Return (X, Y) of the center of cell containing provided text 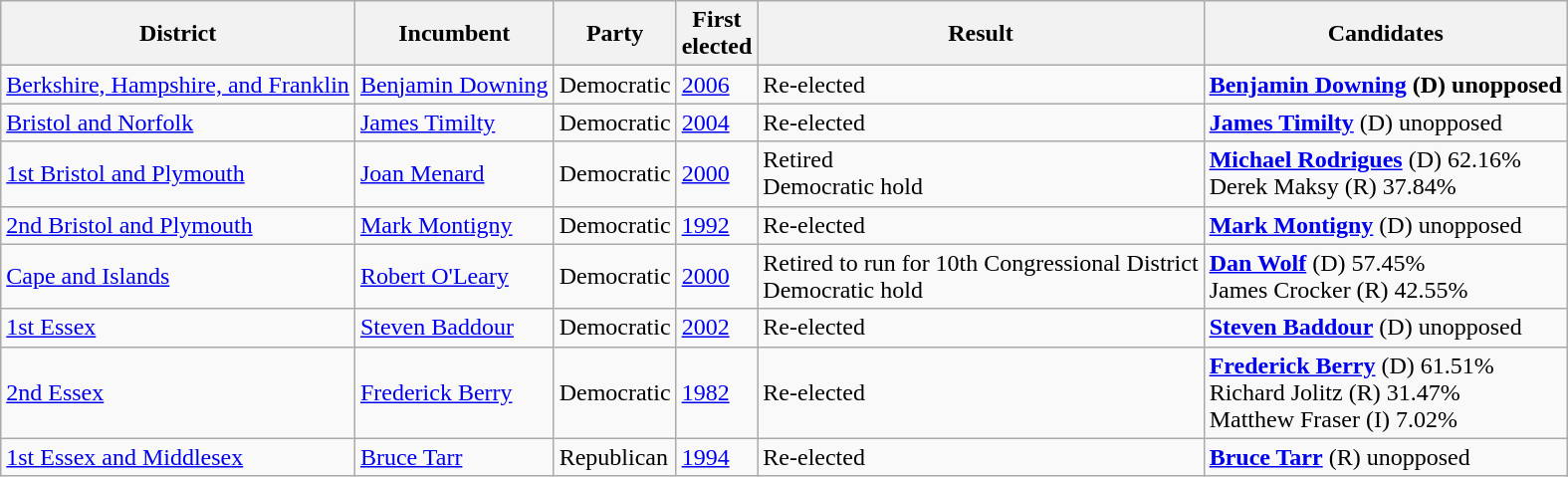
Result (981, 34)
2nd Essex (178, 392)
District (178, 34)
Mark Montigny (D) unopposed (1386, 225)
Bruce Tarr (454, 457)
Cape and Islands (178, 277)
1st Essex and Middlesex (178, 457)
2004 (717, 122)
Frederick Berry (D) 61.51%Richard Jolitz (R) 31.47%Matthew Fraser (I) 7.02% (1386, 392)
James Timilty (454, 122)
Bristol and Norfolk (178, 122)
Dan Wolf (D) 57.45%James Crocker (R) 42.55% (1386, 277)
Incumbent (454, 34)
Republican (615, 457)
Steven Baddour (D) unopposed (1386, 328)
Retired to run for 10th Congressional DistrictDemocratic hold (981, 277)
Benjamin Downing (D) unopposed (1386, 85)
Firstelected (717, 34)
Benjamin Downing (454, 85)
1992 (717, 225)
Michael Rodrigues (D) 62.16%Derek Maksy (R) 37.84% (1386, 173)
Mark Montigny (454, 225)
1st Bristol and Plymouth (178, 173)
Joan Menard (454, 173)
2002 (717, 328)
Steven Baddour (454, 328)
Berkshire, Hampshire, and Franklin (178, 85)
Robert O'Leary (454, 277)
1982 (717, 392)
Bruce Tarr (R) unopposed (1386, 457)
2006 (717, 85)
1st Essex (178, 328)
Party (615, 34)
Candidates (1386, 34)
2nd Bristol and Plymouth (178, 225)
James Timilty (D) unopposed (1386, 122)
1994 (717, 457)
Frederick Berry (454, 392)
RetiredDemocratic hold (981, 173)
